Return the [X, Y] coordinate for the center point of the cell that contains the specified text.  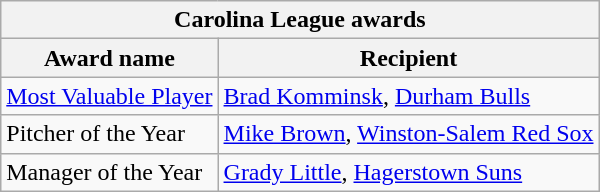
Carolina League awards [300, 20]
Manager of the Year [110, 172]
Brad Komminsk, Durham Bulls [408, 96]
Mike Brown, Winston-Salem Red Sox [408, 134]
Most Valuable Player [110, 96]
Grady Little, Hagerstown Suns [408, 172]
Award name [110, 58]
Pitcher of the Year [110, 134]
Recipient [408, 58]
